Output the (X, Y) coordinate of the center of the cell containing the given text.  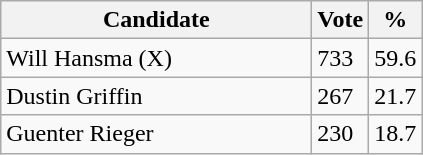
59.6 (396, 58)
733 (340, 58)
Guenter Rieger (156, 134)
% (396, 20)
18.7 (396, 134)
Will Hansma (X) (156, 58)
Candidate (156, 20)
230 (340, 134)
267 (340, 96)
Dustin Griffin (156, 96)
Vote (340, 20)
21.7 (396, 96)
